Scan for the cell matching the given text and deliver its [X, Y] coordinate at center. 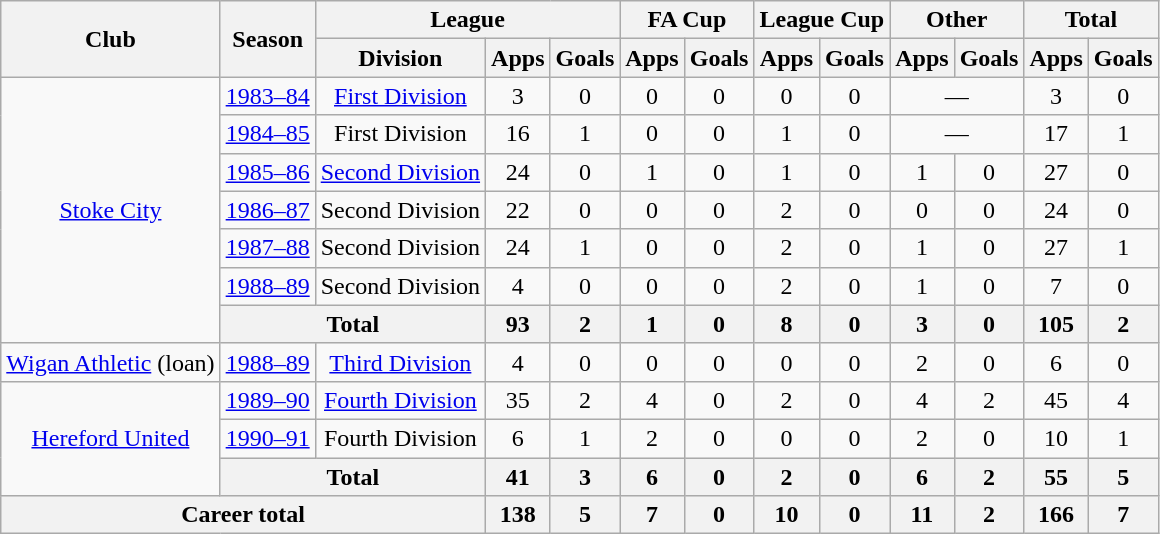
Other [957, 20]
1985–86 [268, 172]
Stoke City [110, 210]
22 [518, 210]
138 [518, 515]
35 [518, 400]
Club [110, 39]
166 [1056, 515]
11 [922, 515]
1990–91 [268, 438]
1989–90 [268, 400]
Division [400, 58]
Third Division [400, 362]
16 [518, 134]
League [468, 20]
41 [518, 477]
Career total [244, 515]
1984–85 [268, 134]
1986–87 [268, 210]
55 [1056, 477]
1983–84 [268, 96]
FA Cup [687, 20]
1987–88 [268, 248]
Season [268, 39]
105 [1056, 324]
8 [786, 324]
45 [1056, 400]
Wigan Athletic (loan) [110, 362]
Hereford United [110, 438]
League Cup [822, 20]
93 [518, 324]
17 [1056, 134]
